Extract the (X, Y) coordinate from the center of the cell holding the provided text.  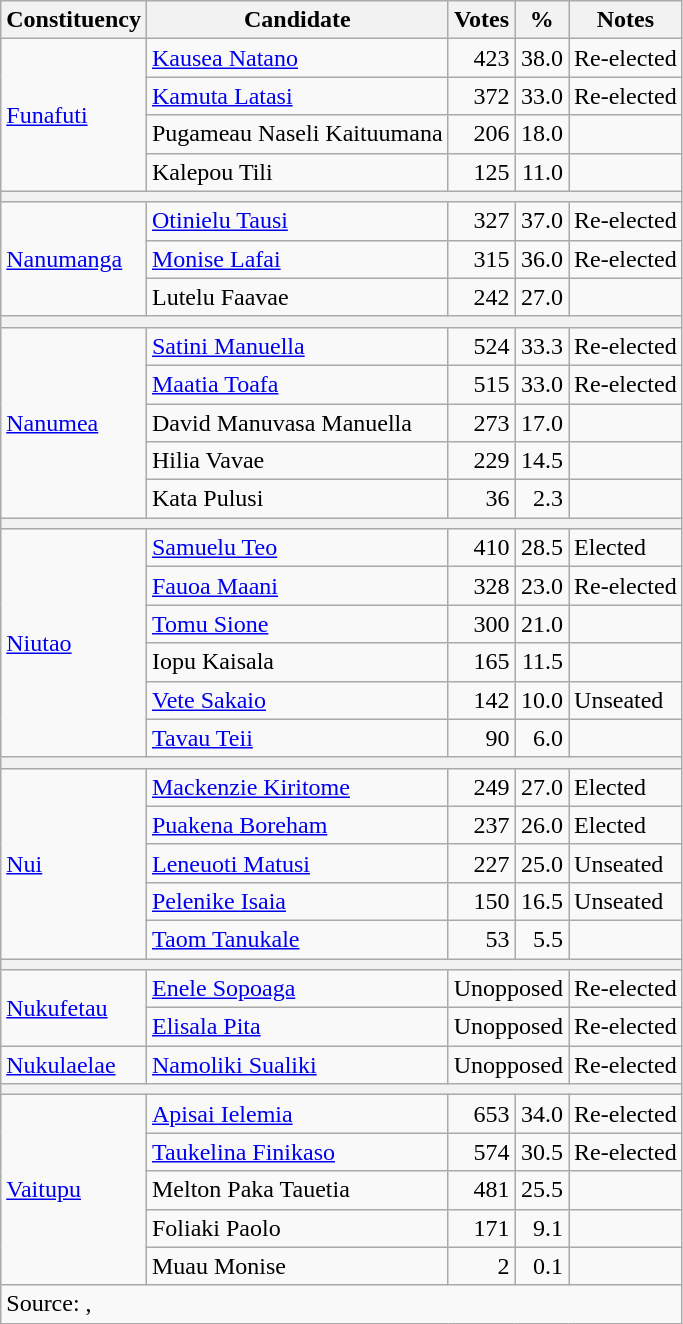
Iopu Kaisala (297, 662)
Notes (626, 20)
11.0 (542, 172)
26.0 (542, 825)
36 (482, 499)
30.5 (542, 1152)
Muau Monise (297, 1266)
36.0 (542, 259)
328 (482, 586)
227 (482, 863)
Niutao (74, 643)
372 (482, 96)
Apisai Ielemia (297, 1114)
524 (482, 346)
Candidate (297, 20)
11.5 (542, 662)
2 (482, 1266)
481 (482, 1190)
2.3 (542, 499)
Fauoa Maani (297, 586)
653 (482, 1114)
249 (482, 787)
Enele Sopoaga (297, 989)
142 (482, 700)
Nui (74, 863)
6.0 (542, 738)
David Manuvasa Manuella (297, 423)
Constituency (74, 20)
Namoliki Sualiki (297, 1065)
Samuelu Teo (297, 548)
Foliaki Paolo (297, 1228)
18.0 (542, 134)
Satini Manuella (297, 346)
165 (482, 662)
Lutelu Faavae (297, 297)
327 (482, 221)
Taukelina Finikaso (297, 1152)
90 (482, 738)
25.0 (542, 863)
125 (482, 172)
Nanumanga (74, 259)
410 (482, 548)
Melton Paka Tauetia (297, 1190)
Puakena Boreham (297, 825)
Source: , (342, 1304)
515 (482, 384)
Monise Lafai (297, 259)
25.5 (542, 1190)
Tavau Teii (297, 738)
23.0 (542, 586)
38.0 (542, 58)
315 (482, 259)
Maatia Toafa (297, 384)
Kamuta Latasi (297, 96)
Kalepou Tili (297, 172)
33.3 (542, 346)
Votes (482, 20)
Vete Sakaio (297, 700)
273 (482, 423)
Pelenike Isaia (297, 901)
229 (482, 461)
Nukufetau (74, 1008)
Nukulaelae (74, 1065)
300 (482, 624)
5.5 (542, 939)
150 (482, 901)
206 (482, 134)
Nanumea (74, 422)
423 (482, 58)
Pugameau Naseli Kaituumana (297, 134)
Hilia Vavae (297, 461)
21.0 (542, 624)
Vaitupu (74, 1190)
574 (482, 1152)
237 (482, 825)
16.5 (542, 901)
37.0 (542, 221)
Kausea Natano (297, 58)
Otinielu Tausi (297, 221)
Funafuti (74, 115)
10.0 (542, 700)
28.5 (542, 548)
53 (482, 939)
242 (482, 297)
% (542, 20)
Elisala Pita (297, 1027)
Leneuoti Matusi (297, 863)
Taom Tanukale (297, 939)
34.0 (542, 1114)
17.0 (542, 423)
9.1 (542, 1228)
Kata Pulusi (297, 499)
14.5 (542, 461)
Tomu Sione (297, 624)
Mackenzie Kiritome (297, 787)
171 (482, 1228)
0.1 (542, 1266)
